From the cell containing the given text, extract its center point as (x, y) coordinate. 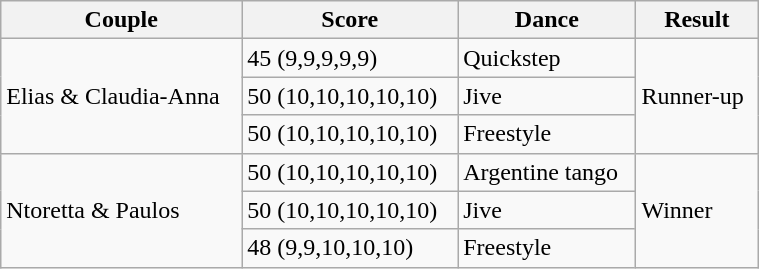
Quickstep (547, 58)
Elias & Claudia-Anna (122, 96)
Argentine tango (547, 172)
Dance (547, 20)
Ntoretta & Paulos (122, 210)
45 (9,9,9,9,9) (350, 58)
Winner (697, 210)
48 (9,9,10,10,10) (350, 248)
Result (697, 20)
Couple (122, 20)
Score (350, 20)
Runner-up (697, 96)
